Provide the (x, y) coordinate of the cell's center where the given text is located.  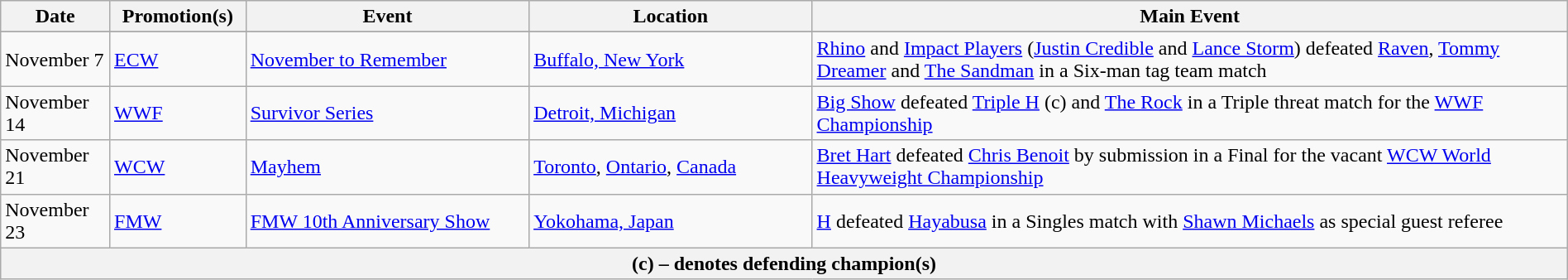
Mayhem (387, 167)
November 14 (55, 113)
WCW (179, 167)
November 21 (55, 167)
Rhino and Impact Players (Justin Credible and Lance Storm) defeated Raven, Tommy Dreamer and The Sandman in a Six-man tag team match (1189, 60)
H defeated Hayabusa in a Singles match with Shawn Michaels as special guest referee (1189, 220)
(c) – denotes defending champion(s) (784, 263)
Toronto, Ontario, Canada (671, 167)
Bret Hart defeated Chris Benoit by submission in a Final for the vacant WCW World Heavyweight Championship (1189, 167)
November 23 (55, 220)
Survivor Series (387, 113)
ECW (179, 60)
November 7 (55, 60)
Event (387, 17)
Buffalo, New York (671, 60)
Big Show defeated Triple H (c) and The Rock in a Triple threat match for the WWF Championship (1189, 113)
Main Event (1189, 17)
Yokohama, Japan (671, 220)
November to Remember (387, 60)
FMW (179, 220)
WWF (179, 113)
Promotion(s) (179, 17)
Location (671, 17)
Detroit, Michigan (671, 113)
FMW 10th Anniversary Show (387, 220)
Date (55, 17)
